Locate the cell with the specified text and output its [X, Y] center coordinate. 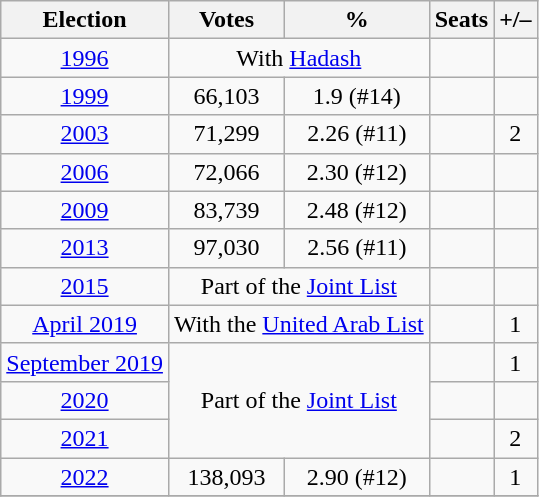
66,103 [226, 96]
1996 [85, 58]
2.26 (#11) [356, 134]
2006 [85, 172]
Votes [226, 20]
% [356, 20]
September 2019 [85, 362]
2020 [85, 400]
71,299 [226, 134]
83,739 [226, 210]
2022 [85, 477]
2015 [85, 286]
97,030 [226, 248]
2013 [85, 248]
2.30 (#12) [356, 172]
With the United Arab List [298, 324]
April 2019 [85, 324]
+/– [516, 20]
1999 [85, 96]
Seats [461, 20]
2.48 (#12) [356, 210]
2003 [85, 134]
138,093 [226, 477]
2009 [85, 210]
2.56 (#11) [356, 248]
2021 [85, 438]
1.9 (#14) [356, 96]
Election [85, 20]
2.90 (#12) [356, 477]
72,066 [226, 172]
With Hadash [298, 58]
